Pinpoint the cell where the given text exists, returning its (X, Y) midpoint coordinate. 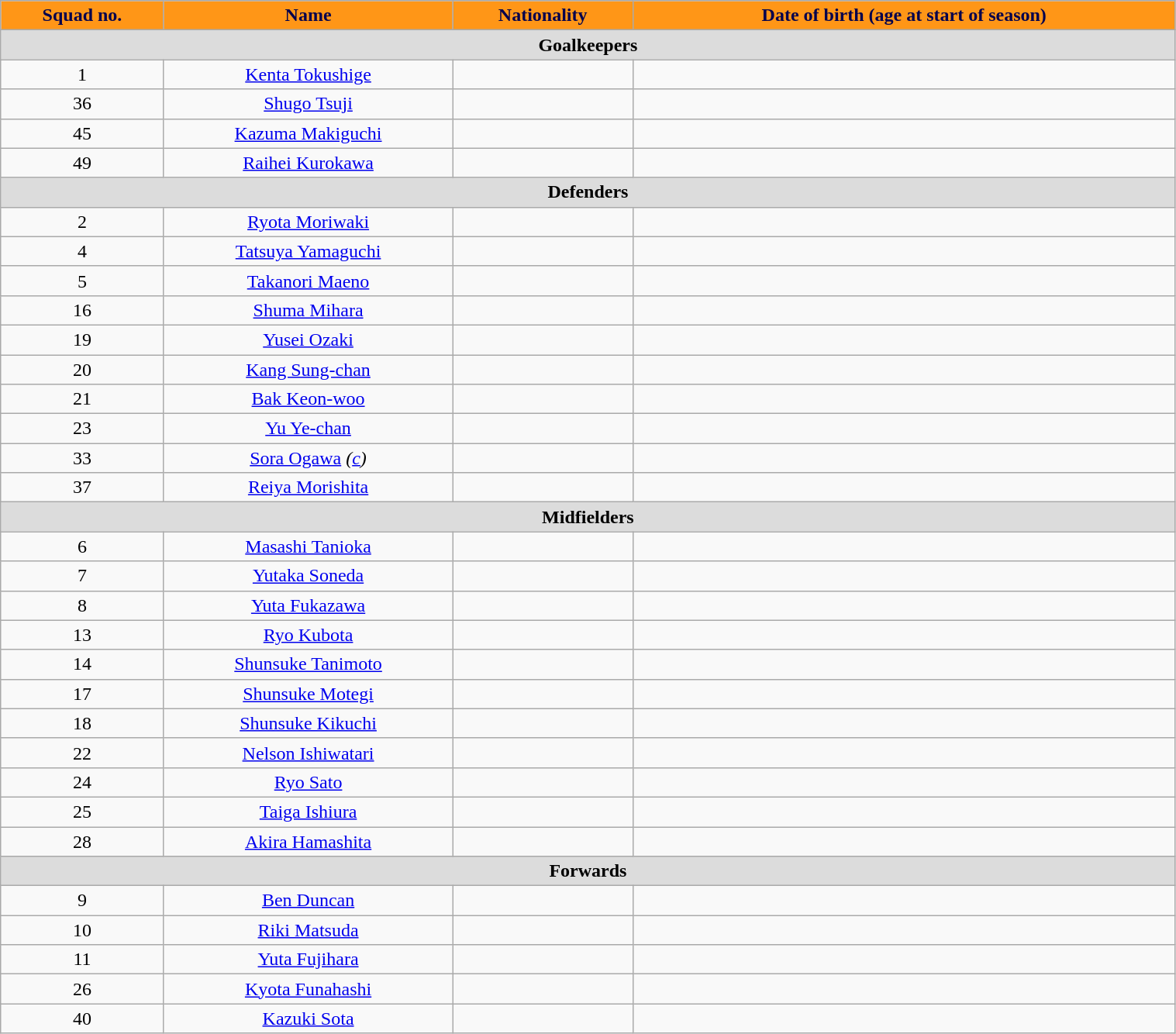
40 (82, 1018)
24 (82, 782)
Shuma Mihara (309, 310)
Kazuma Makiguchi (309, 133)
Kyota Funahashi (309, 989)
Squad no. (82, 16)
1 (82, 74)
Masashi Tanioka (309, 546)
6 (82, 546)
16 (82, 310)
9 (82, 901)
Ryota Moriwaki (309, 222)
Forwards (588, 871)
26 (82, 989)
Yu Ye-chan (309, 429)
22 (82, 753)
17 (82, 694)
Goalkeepers (588, 45)
20 (82, 370)
21 (82, 399)
28 (82, 841)
Ryo Sato (309, 782)
Kang Sung-chan (309, 370)
Shugo Tsuji (309, 104)
Yuta Fujihara (309, 960)
Nationality (543, 16)
18 (82, 723)
14 (82, 664)
19 (82, 339)
Akira Hamashita (309, 841)
Shunsuke Kikuchi (309, 723)
Ryo Kubota (309, 635)
2 (82, 222)
Reiya Morishita (309, 488)
5 (82, 281)
Yusei Ozaki (309, 339)
Nelson Ishiwatari (309, 753)
8 (82, 605)
Midfielders (588, 517)
Shunsuke Tanimoto (309, 664)
Name (309, 16)
Kenta Tokushige (309, 74)
37 (82, 488)
Tatsuya Yamaguchi (309, 251)
36 (82, 104)
Riki Matsuda (309, 930)
Takanori Maeno (309, 281)
Sora Ogawa (c) (309, 458)
Yuta Fukazawa (309, 605)
Shunsuke Motegi (309, 694)
7 (82, 576)
Yutaka Soneda (309, 576)
Date of birth (age at start of season) (904, 16)
13 (82, 635)
10 (82, 930)
25 (82, 812)
Bak Keon-woo (309, 399)
45 (82, 133)
Taiga Ishiura (309, 812)
49 (82, 163)
Kazuki Sota (309, 1018)
Ben Duncan (309, 901)
11 (82, 960)
23 (82, 429)
33 (82, 458)
4 (82, 251)
Defenders (588, 192)
Raihei Kurokawa (309, 163)
